Provide the (X, Y) coordinate of the cell's center where the given text is located.  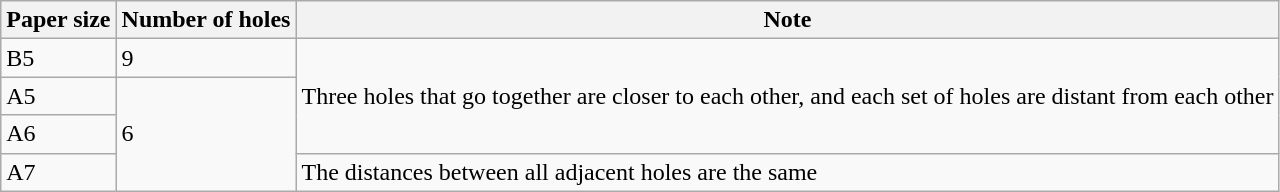
B5 (58, 58)
Note (788, 20)
A7 (58, 172)
A6 (58, 134)
Three holes that go together are closer to each other, and each set of holes are distant from each other (788, 96)
Paper size (58, 20)
A5 (58, 96)
6 (206, 134)
The distances between all adjacent holes are the same (788, 172)
Number of holes (206, 20)
9 (206, 58)
